From the cell containing the given text, extract its center point as (X, Y) coordinate. 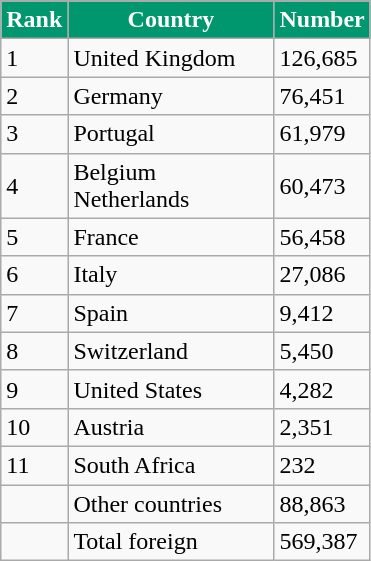
6 (34, 275)
Total foreign (171, 542)
Switzerland (171, 351)
Other countries (171, 503)
Italy (171, 275)
2 (34, 96)
Number (322, 20)
South Africa (171, 465)
5,450 (322, 351)
126,685 (322, 58)
Spain (171, 313)
5 (34, 237)
2,351 (322, 427)
Country (171, 20)
88,863 (322, 503)
11 (34, 465)
Germany (171, 96)
9 (34, 389)
56,458 (322, 237)
7 (34, 313)
United States (171, 389)
9,412 (322, 313)
Portugal (171, 134)
27,086 (322, 275)
France (171, 237)
61,979 (322, 134)
United Kingdom (171, 58)
1 (34, 58)
232 (322, 465)
Austria (171, 427)
10 (34, 427)
4 (34, 186)
Rank (34, 20)
3 (34, 134)
60,473 (322, 186)
4,282 (322, 389)
BelgiumNetherlands (171, 186)
76,451 (322, 96)
8 (34, 351)
569,387 (322, 542)
